Return the [x, y] coordinate for the center point of the cell that contains the specified text.  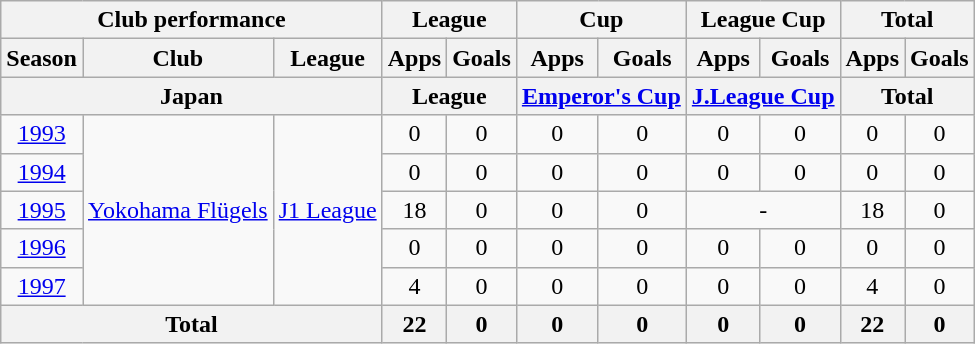
1995 [42, 210]
Season [42, 58]
Cup [601, 20]
- [763, 210]
J.League Cup [763, 96]
Emperor's Cup [601, 96]
Club performance [192, 20]
1994 [42, 172]
Yokohama Flügels [178, 210]
1997 [42, 286]
1996 [42, 248]
Japan [192, 96]
J1 League [328, 210]
1993 [42, 134]
League Cup [763, 20]
Club [178, 58]
